Scan for the cell matching the given text and deliver its [X, Y] coordinate at center. 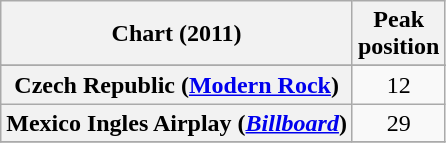
Mexico Ingles Airplay (Billboard) [177, 123]
Chart (2011) [177, 34]
Czech Republic (Modern Rock) [177, 85]
Peakposition [398, 34]
29 [398, 123]
12 [398, 85]
